Return (x, y) of the center of cell containing provided text 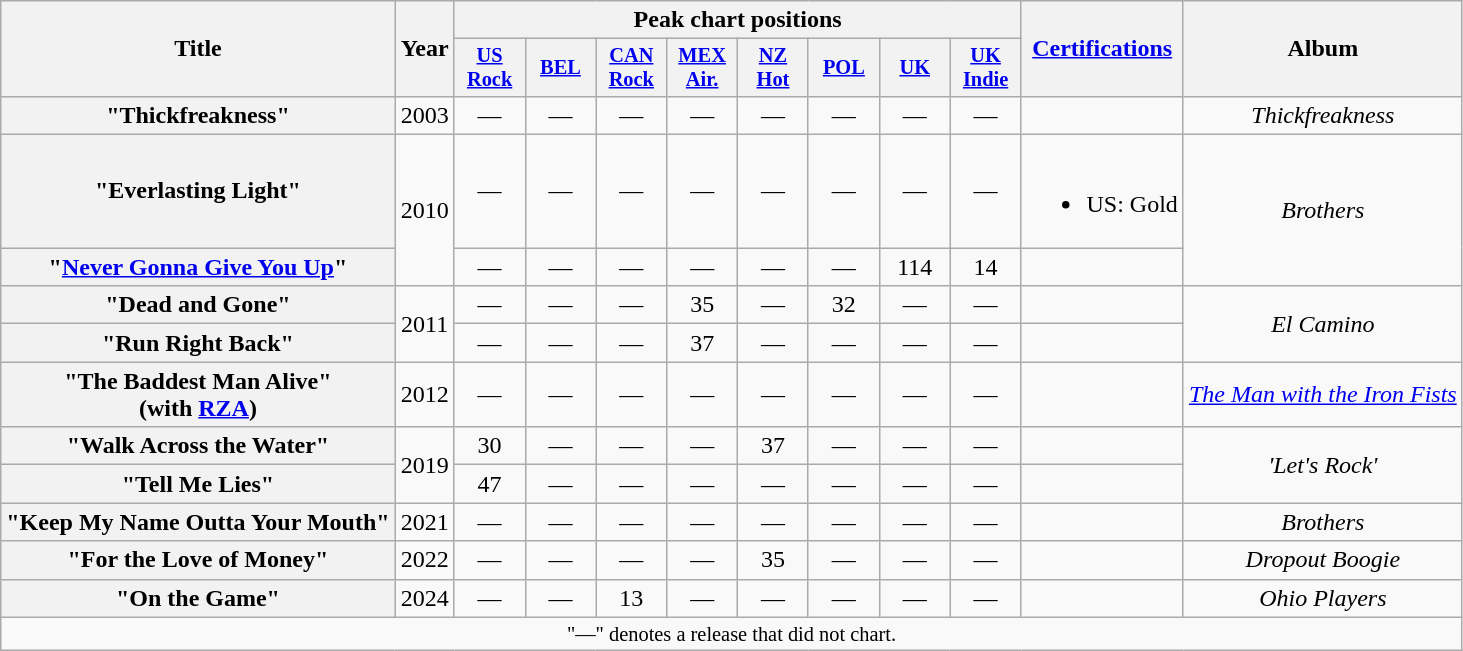
"For the Love of Money" (198, 560)
"The Baddest Man Alive"(with RZA) (198, 394)
"—" denotes a release that did not chart. (732, 634)
"Thickfreakness" (198, 115)
2011 (424, 324)
Thickfreakness (1322, 115)
Ohio Players (1322, 598)
USRock (490, 68)
'Let's Rock' (1322, 465)
"Walk Across the Water" (198, 446)
"On the Game" (198, 598)
"Keep My Name Outta Your Mouth" (198, 522)
2022 (424, 560)
2012 (424, 394)
Year (424, 49)
UK (914, 68)
2010 (424, 210)
MEXAir. (702, 68)
Certifications (1102, 49)
2024 (424, 598)
POL (844, 68)
2003 (424, 115)
BEL (560, 68)
Dropout Boogie (1322, 560)
Album (1322, 49)
US: Gold (1102, 192)
"Everlasting Light" (198, 192)
The Man with the Iron Fists (1322, 394)
UKIndie (986, 68)
2019 (424, 465)
NZHot (774, 68)
14 (986, 267)
13 (632, 598)
Title (198, 49)
47 (490, 484)
114 (914, 267)
32 (844, 305)
El Camino (1322, 324)
CANRock (632, 68)
"Tell Me Lies" (198, 484)
30 (490, 446)
"Dead and Gone" (198, 305)
"Never Gonna Give You Up" (198, 267)
"Run Right Back" (198, 343)
Peak chart positions (738, 20)
2021 (424, 522)
